Find where the given text appears and provide that cell's center as (X, Y) coordinate. 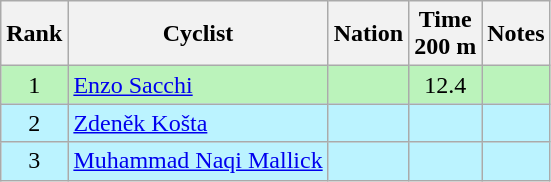
12.4 (446, 85)
Notes (516, 34)
1 (34, 85)
Enzo Sacchi (198, 85)
Cyclist (198, 34)
3 (34, 161)
Time200 m (446, 34)
Rank (34, 34)
Muhammad Naqi Mallick (198, 161)
Zdeněk Košta (198, 123)
Nation (368, 34)
2 (34, 123)
